From the cell containing the given text, extract its center point as (X, Y) coordinate. 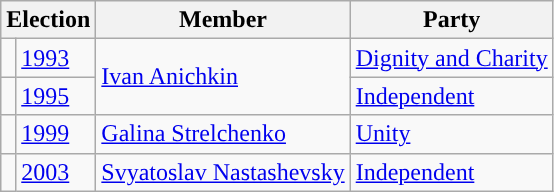
Svyatoslav Nastashevsky (223, 172)
1995 (56, 96)
Party (452, 20)
1993 (56, 58)
Election (48, 20)
2003 (56, 172)
Dignity and Charity (452, 58)
Member (223, 20)
Unity (452, 134)
1999 (56, 134)
Ivan Anichkin (223, 77)
Galina Strelchenko (223, 134)
